Search for the cell housing the specified text and yield its (x, y) center coordinate. 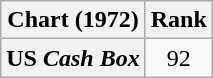
92 (178, 58)
US Cash Box (73, 58)
Rank (178, 20)
Chart (1972) (73, 20)
